Capture the cell that displays the provided text and extract its (X, Y) central coordinate. 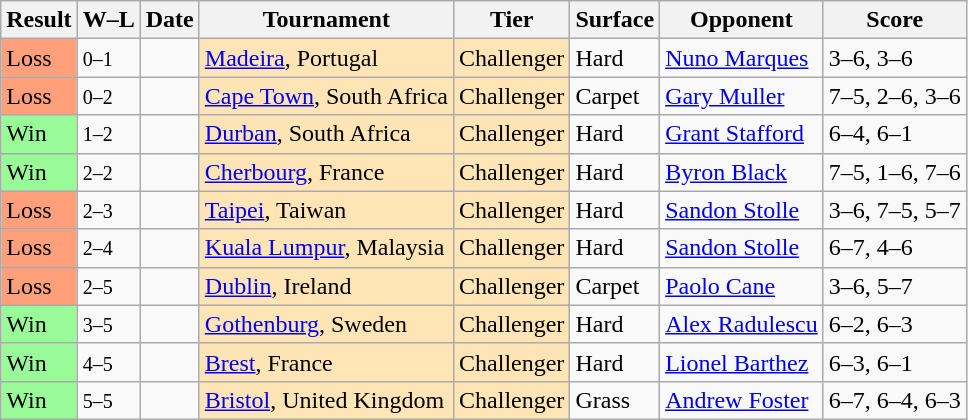
Cape Town, South Africa (326, 96)
7–5, 2–6, 3–6 (894, 96)
Gothenburg, Sweden (326, 324)
Date (170, 20)
Score (894, 20)
Cherbourg, France (326, 172)
Result (39, 20)
Taipei, Taiwan (326, 210)
W–L (108, 20)
4–5 (108, 362)
6–4, 6–1 (894, 134)
Gary Muller (742, 96)
Durban, South Africa (326, 134)
Alex Radulescu (742, 324)
Opponent (742, 20)
Tier (512, 20)
Kuala Lumpur, Malaysia (326, 248)
1–2 (108, 134)
6–7, 6–4, 6–3 (894, 400)
Dublin, Ireland (326, 286)
3–5 (108, 324)
6–3, 6–1 (894, 362)
Madeira, Portugal (326, 58)
6–7, 4–6 (894, 248)
Brest, France (326, 362)
Byron Black (742, 172)
3–6, 3–6 (894, 58)
0–2 (108, 96)
6–2, 6–3 (894, 324)
Nuno Marques (742, 58)
2–2 (108, 172)
Bristol, United Kingdom (326, 400)
Lionel Barthez (742, 362)
0–1 (108, 58)
Surface (615, 20)
Andrew Foster (742, 400)
3–6, 7–5, 5–7 (894, 210)
2–4 (108, 248)
2–5 (108, 286)
7–5, 1–6, 7–6 (894, 172)
5–5 (108, 400)
Paolo Cane (742, 286)
Grass (615, 400)
Grant Stafford (742, 134)
Tournament (326, 20)
2–3 (108, 210)
3–6, 5–7 (894, 286)
